Return the [x, y] coordinate for the center point of the cell that contains the specified text.  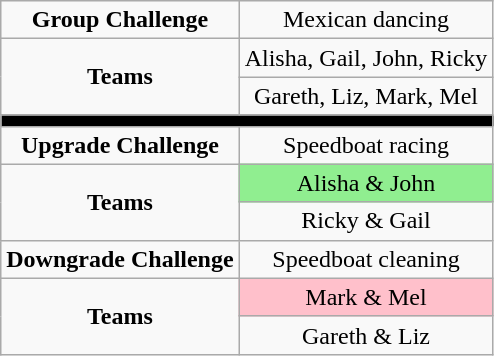
Upgrade Challenge [120, 145]
Speedboat racing [366, 145]
Mark & Mel [366, 297]
Gareth, Liz, Mark, Mel [366, 96]
Alisha, Gail, John, Ricky [366, 58]
Gareth & Liz [366, 335]
Alisha & John [366, 183]
Downgrade Challenge [120, 259]
Mexican dancing [366, 20]
Ricky & Gail [366, 221]
Speedboat cleaning [366, 259]
Group Challenge [120, 20]
